Find where the given text appears and provide that cell's center as (x, y) coordinate. 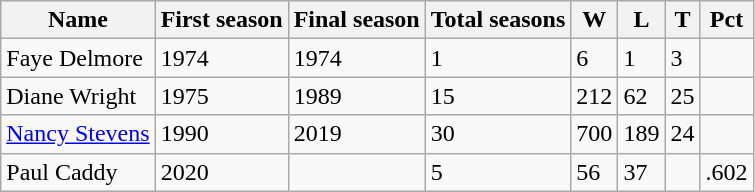
Nancy Stevens (78, 134)
5 (498, 172)
W (594, 20)
212 (594, 96)
L (642, 20)
1990 (222, 134)
Total seasons (498, 20)
15 (498, 96)
25 (682, 96)
3 (682, 58)
189 (642, 134)
24 (682, 134)
First season (222, 20)
30 (498, 134)
6 (594, 58)
Final season (356, 20)
Pct (726, 20)
700 (594, 134)
2020 (222, 172)
1975 (222, 96)
.602 (726, 172)
2019 (356, 134)
56 (594, 172)
37 (642, 172)
Diane Wright (78, 96)
T (682, 20)
Faye Delmore (78, 58)
62 (642, 96)
Paul Caddy (78, 172)
1989 (356, 96)
Name (78, 20)
